Capture the cell that displays the provided text and extract its (X, Y) central coordinate. 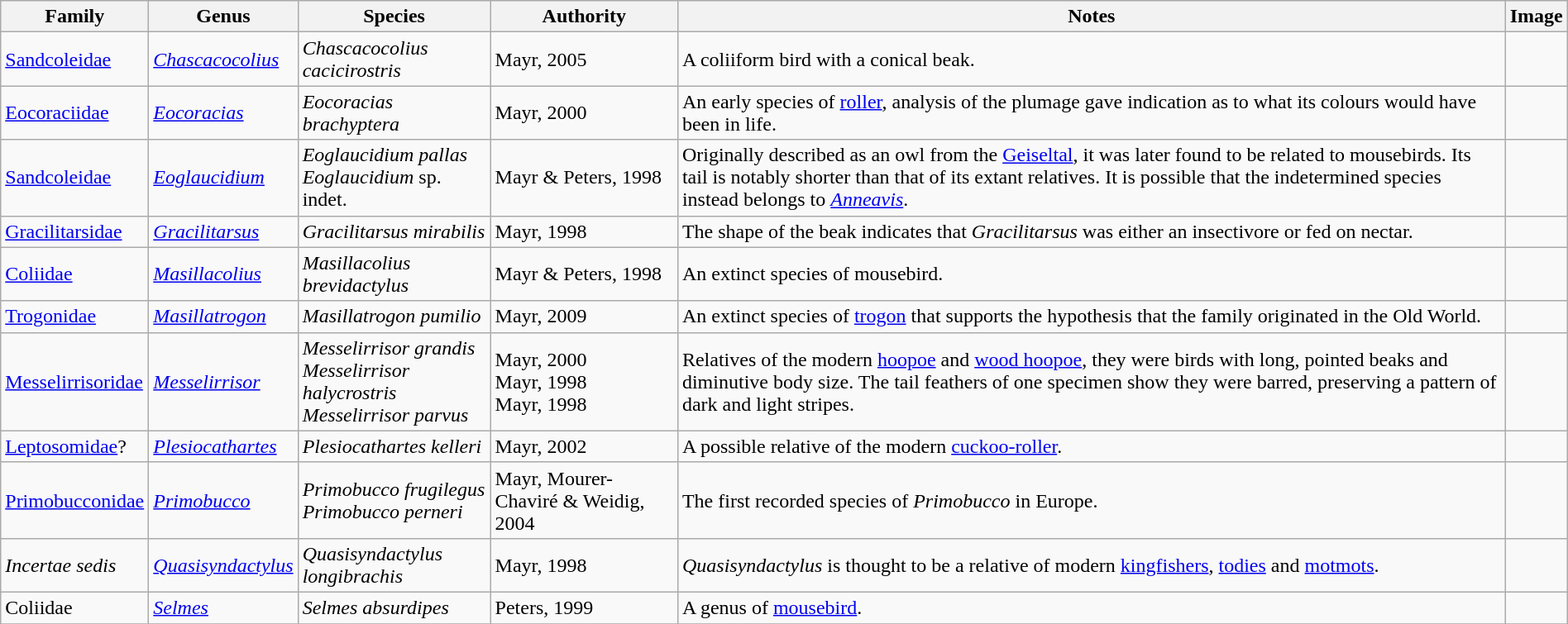
Peters, 1999 (584, 607)
Chascacocolius cacicirostris (394, 60)
Masillatrogon pumilio (394, 317)
Leptosomidae? (74, 446)
Quasisyndactylus longibrachis (394, 565)
Gracilitarsidae (74, 231)
Eocoraciidae (74, 112)
Primobucco frugilegusPrimobucco perneri (394, 500)
Quasisyndactylus is thought to be a relative of modern kingfishers, todies and motmots. (1092, 565)
Quasisyndactylus (223, 565)
Species (394, 17)
Mayr, 2005 (584, 60)
Plesiocathartes kelleri (394, 446)
Masillacolius (223, 274)
An extinct species of trogon that supports the hypothesis that the family originated in the Old World. (1092, 317)
An early species of roller, analysis of the plumage gave indication as to what its colours would have been in life. (1092, 112)
Image (1537, 17)
Gracilitarsus mirabilis (394, 231)
An extinct species of mousebird. (1092, 274)
Eocoracias brachyptera (394, 112)
Eoglaucidium (223, 178)
The shape of the beak indicates that Gracilitarsus was either an insectivore or fed on nectar. (1092, 231)
Incertae sedis (74, 565)
Messelirrisor grandisMesselirrisor halycrostrisMesselirrisor parvus (394, 382)
Primobucco (223, 500)
Gracilitarsus (223, 231)
Family (74, 17)
Selmes absurdipes (394, 607)
Mayr, 2002 (584, 446)
Genus (223, 17)
Notes (1092, 17)
A possible relative of the modern cuckoo-roller. (1092, 446)
Masillatrogon (223, 317)
Mayr, 2000Mayr, 1998Mayr, 1998 (584, 382)
Eoglaucidium pallas Eoglaucidium sp. indet. (394, 178)
The first recorded species of Primobucco in Europe. (1092, 500)
Plesiocathartes (223, 446)
Trogonidae (74, 317)
A coliiform bird with a conical beak. (1092, 60)
Messelirrisoridae (74, 382)
Masillacolius brevidactylus (394, 274)
Primobucconidae (74, 500)
Eocoracias (223, 112)
A genus of mousebird. (1092, 607)
Messelirrisor (223, 382)
Mayr, 2000 (584, 112)
Mayr, Mourer-Chaviré & Weidig, 2004 (584, 500)
Selmes (223, 607)
Authority (584, 17)
Chascacocolius (223, 60)
Mayr, 2009 (584, 317)
